Determine the (X, Y) coordinate at the center of the cell enclosing the given text.  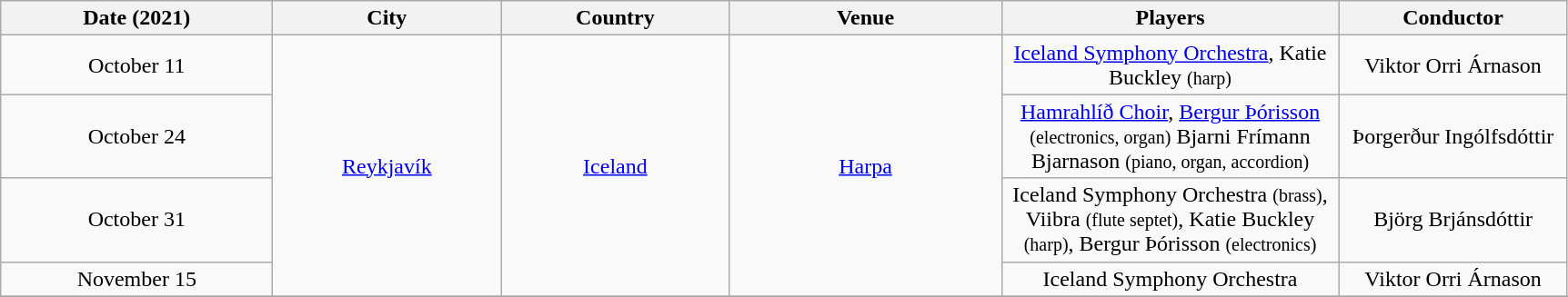
October 24 (136, 136)
Iceland (615, 165)
Date (2021) (136, 18)
Venue (866, 18)
Björg Brjánsdóttir (1453, 220)
City (387, 18)
Country (615, 18)
Reykjavík (387, 165)
October 31 (136, 220)
November 15 (136, 279)
Þorgerður Ingólfsdóttir (1453, 136)
Players (1170, 18)
Iceland Symphony Orchestra (brass), Viibra (flute septet), Katie Buckley (harp), Bergur Þórisson (electronics) (1170, 220)
Iceland Symphony Orchestra (1170, 279)
Hamrahlíð Choir, Bergur Þórisson (electronics, organ) Bjarni Frímann Bjarnason (piano, organ, accordion) (1170, 136)
Iceland Symphony Orchestra, Katie Buckley (harp) (1170, 65)
Harpa (866, 165)
Conductor (1453, 18)
October 11 (136, 65)
